Determine the [x, y] coordinate at the center of the cell enclosing the given text.  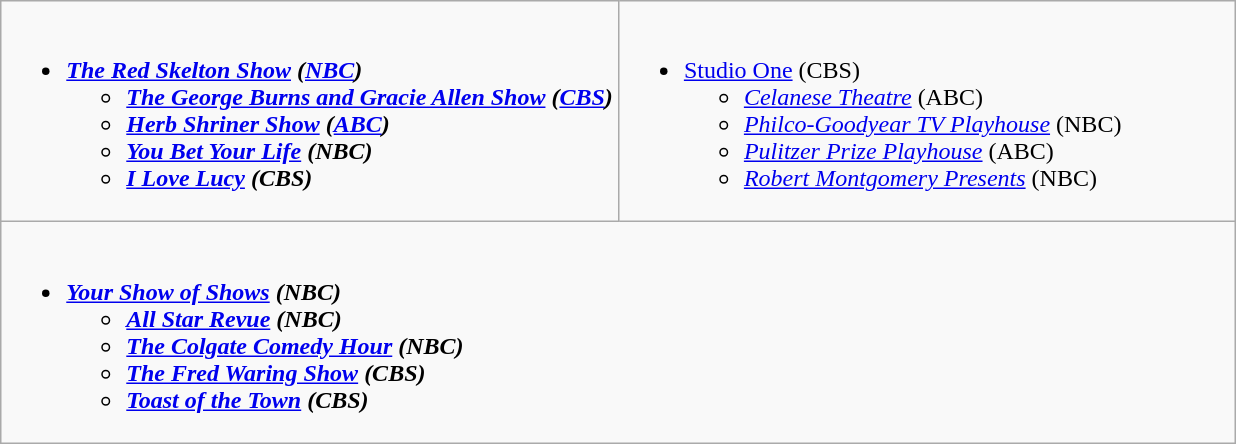
Studio One (CBS)Celanese Theatre (ABC)Philco-Goodyear TV Playhouse (NBC)Pulitzer Prize Playhouse (ABC)Robert Montgomery Presents (NBC) [927, 112]
Your Show of Shows (NBC)All Star Revue (NBC)The Colgate Comedy Hour (NBC)The Fred Waring Show (CBS)Toast of the Town (CBS) [618, 332]
The Red Skelton Show (NBC)The George Burns and Gracie Allen Show (CBS)Herb Shriner Show (ABC)You Bet Your Life (NBC)I Love Lucy (CBS) [310, 112]
